Extract the (X, Y) coordinate from the center of the cell holding the provided text.  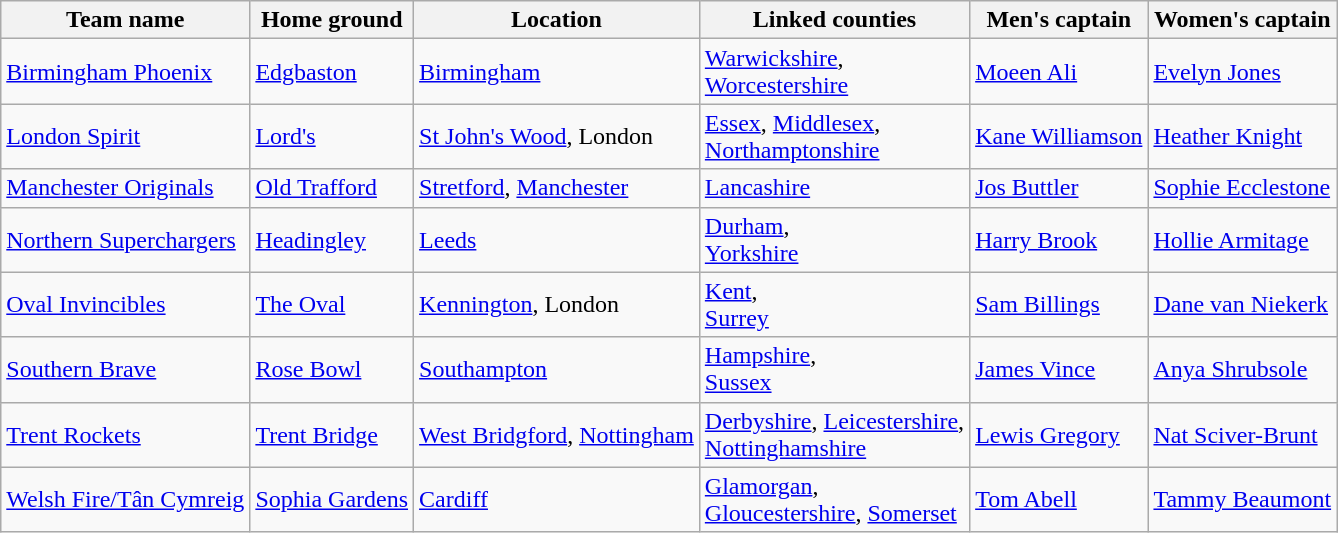
Oval Invincibles (126, 304)
West Bridgford, Nottingham (557, 434)
Trent Rockets (126, 434)
Tom Abell (1059, 500)
Kennington, London (557, 304)
Birmingham Phoenix (126, 72)
Southern Brave (126, 370)
Kent,Surrey (834, 304)
Lord's (332, 136)
Evelyn Jones (1242, 72)
Heather Knight (1242, 136)
Derbyshire, Leicestershire,Nottinghamshire (834, 434)
Tammy Beaumont (1242, 500)
Linked counties (834, 20)
Edgbaston (332, 72)
Nat Sciver-Brunt (1242, 434)
Men's captain (1059, 20)
Cardiff (557, 500)
Sam Billings (1059, 304)
Essex, Middlesex,Northamptonshire (834, 136)
St John's Wood, London (557, 136)
Moeen Ali (1059, 72)
Durham,Yorkshire (834, 240)
Leeds (557, 240)
Birmingham (557, 72)
The Oval (332, 304)
Team name (126, 20)
Warwickshire,Worcestershire (834, 72)
Sophie Ecclestone (1242, 188)
Welsh Fire/Tân Cymreig (126, 500)
Rose Bowl (332, 370)
Glamorgan,Gloucestershire, Somerset (834, 500)
Lewis Gregory (1059, 434)
Jos Buttler (1059, 188)
Home ground (332, 20)
Southampton (557, 370)
Trent Bridge (332, 434)
Old Trafford (332, 188)
London Spirit (126, 136)
Dane van Niekerk (1242, 304)
James Vince (1059, 370)
Sophia Gardens (332, 500)
Hampshire,Sussex (834, 370)
Harry Brook (1059, 240)
Lancashire (834, 188)
Location (557, 20)
Manchester Originals (126, 188)
Hollie Armitage (1242, 240)
Kane Williamson (1059, 136)
Stretford, Manchester (557, 188)
Headingley (332, 240)
Northern Superchargers (126, 240)
Anya Shrubsole (1242, 370)
Women's captain (1242, 20)
